Scan for the cell matching the given text and deliver its [X, Y] coordinate at center. 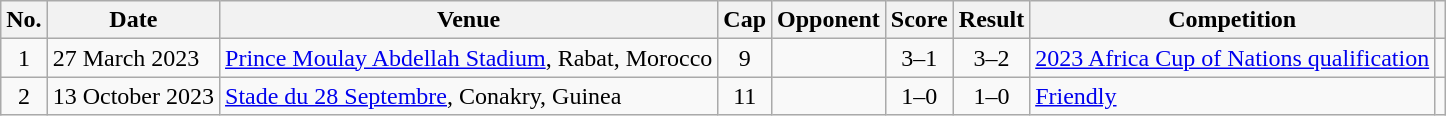
Prince Moulay Abdellah Stadium, Rabat, Morocco [469, 58]
13 October 2023 [133, 96]
Stade du 28 Septembre, Conakry, Guinea [469, 96]
Competition [1232, 20]
2023 Africa Cup of Nations qualification [1232, 58]
1 [24, 58]
Result [991, 20]
Score [919, 20]
3–1 [919, 58]
11 [745, 96]
9 [745, 58]
2 [24, 96]
Cap [745, 20]
Opponent [829, 20]
Venue [469, 20]
No. [24, 20]
Date [133, 20]
Friendly [1232, 96]
3–2 [991, 58]
27 March 2023 [133, 58]
